For the text-containing cell, return its midpoint in (x, y) coordinate format. 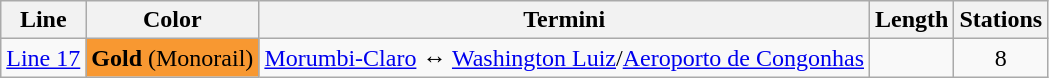
Morumbi-Claro ↔ Washington Luiz/Aeroporto de Congonhas (564, 58)
Line 17 (44, 58)
Line (44, 20)
Stations (1001, 20)
Length (912, 20)
8 (1001, 58)
Color (172, 20)
Termini (564, 20)
Gold (Monorail) (172, 58)
